Find where the given text appears and provide that cell's center as (x, y) coordinate. 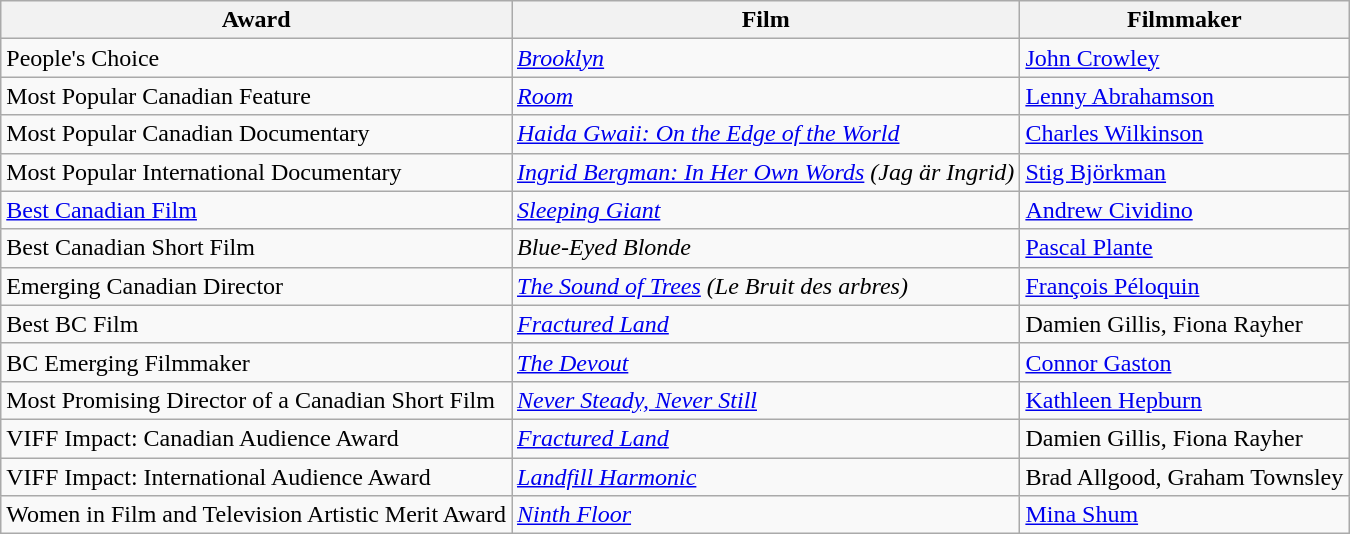
Best Canadian Film (256, 210)
Brad Allgood, Graham Townsley (1184, 477)
Best Canadian Short Film (256, 248)
Kathleen Hepburn (1184, 400)
Sleeping Giant (766, 210)
Best BC Film (256, 324)
Pascal Plante (1184, 248)
François Péloquin (1184, 286)
Ingrid Bergman: In Her Own Words (Jag är Ingrid) (766, 172)
Most Popular International Documentary (256, 172)
Filmmaker (1184, 20)
VIFF Impact: International Audience Award (256, 477)
VIFF Impact: Canadian Audience Award (256, 438)
People's Choice (256, 58)
Most Popular Canadian Feature (256, 96)
Mina Shum (1184, 515)
Never Steady, Never Still (766, 400)
Most Popular Canadian Documentary (256, 134)
BC Emerging Filmmaker (256, 362)
Connor Gaston (1184, 362)
Charles Wilkinson (1184, 134)
The Devout (766, 362)
Emerging Canadian Director (256, 286)
Most Promising Director of a Canadian Short Film (256, 400)
Andrew Cividino (1184, 210)
John Crowley (1184, 58)
Women in Film and Television Artistic Merit Award (256, 515)
Landfill Harmonic (766, 477)
The Sound of Trees (Le Bruit des arbres) (766, 286)
Haida Gwaii: On the Edge of the World (766, 134)
Award (256, 20)
Ninth Floor (766, 515)
Blue-Eyed Blonde (766, 248)
Room (766, 96)
Lenny Abrahamson (1184, 96)
Stig Björkman (1184, 172)
Film (766, 20)
Brooklyn (766, 58)
